Find where the given text appears and provide that cell's center as (x, y) coordinate. 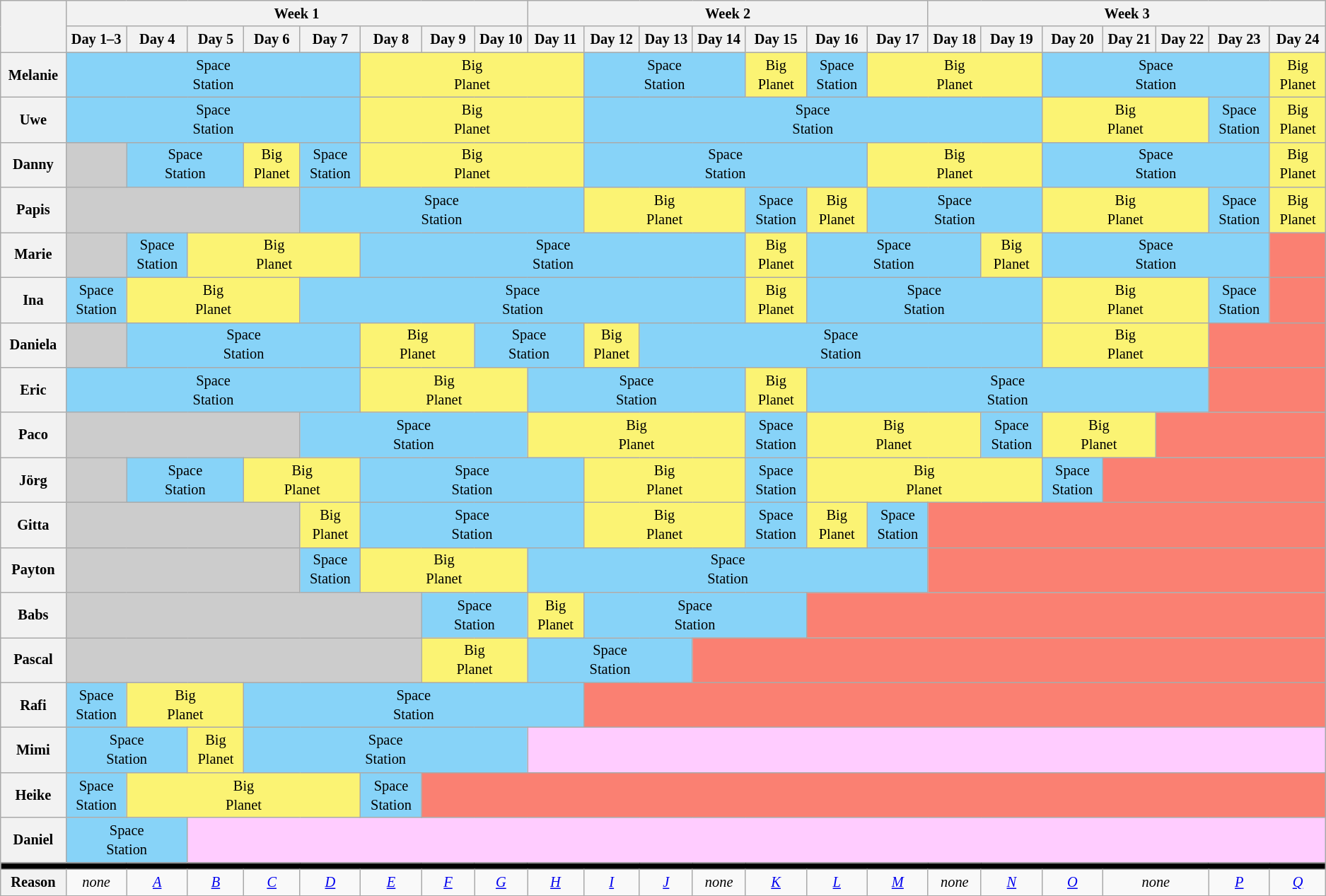
Paco (33, 435)
Papis (33, 210)
Day 20 (1072, 40)
Day 9 (448, 40)
Day 16 (837, 40)
Day 4 (157, 40)
A (157, 883)
Day 18 (955, 40)
F (448, 883)
O (1072, 883)
Day 14 (719, 40)
Heike (33, 795)
M (897, 883)
Mimi (33, 750)
N (1011, 883)
Babs (33, 615)
Uwe (33, 120)
Pascal (33, 660)
Day 11 (556, 40)
Day 24 (1298, 40)
Daniela (33, 345)
Reason (33, 883)
Marie (33, 255)
Week 2 (728, 13)
Day 6 (272, 40)
Week 3 (1127, 13)
Payton (33, 570)
Daniel (33, 840)
Day 17 (897, 40)
E (391, 883)
Day 13 (666, 40)
Day 15 (776, 40)
Q (1298, 883)
K (776, 883)
Day 22 (1182, 40)
Ina (33, 300)
Week 1 (297, 13)
Day 8 (391, 40)
C (272, 883)
Rafi (33, 705)
Danny (33, 165)
D (330, 883)
Jörg (33, 480)
Day 1–3 (96, 40)
Day 5 (215, 40)
Day 10 (501, 40)
Eric (33, 390)
I (611, 883)
P (1239, 883)
J (666, 883)
Day 19 (1011, 40)
Gitta (33, 525)
Day 21 (1129, 40)
H (556, 883)
Day 7 (330, 40)
Day 23 (1239, 40)
Day 12 (611, 40)
L (837, 883)
G (501, 883)
B (215, 883)
Melanie (33, 75)
